Identify which cell holds the provided text, then report its (X, Y) central coordinate. 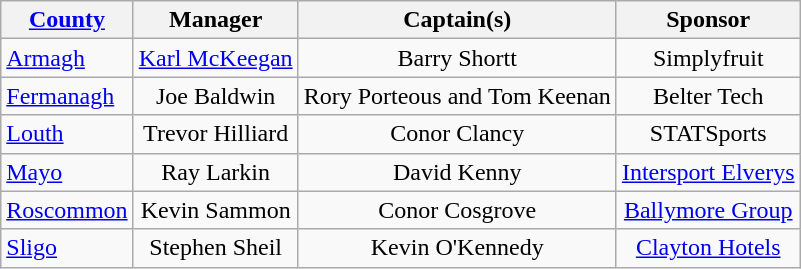
Fermanagh (67, 96)
Barry Shortt (457, 58)
Simplyfruit (708, 58)
Kevin Sammon (216, 210)
Karl McKeegan (216, 58)
Mayo (67, 172)
Joe Baldwin (216, 96)
Rory Porteous and Tom Keenan (457, 96)
Stephen Sheil (216, 248)
Captain(s) (457, 20)
STATSports (708, 134)
David Kenny (457, 172)
Armagh (67, 58)
Kevin O'Kennedy (457, 248)
Conor Cosgrove (457, 210)
Louth (67, 134)
Clayton Hotels (708, 248)
Roscommon (67, 210)
County (67, 20)
Sligo (67, 248)
Conor Clancy (457, 134)
Sponsor (708, 20)
Ballymore Group (708, 210)
Ray Larkin (216, 172)
Manager (216, 20)
Belter Tech (708, 96)
Trevor Hilliard (216, 134)
Intersport Elverys (708, 172)
